Detect which cell encompasses the target text, then output its [x, y] center coordinate. 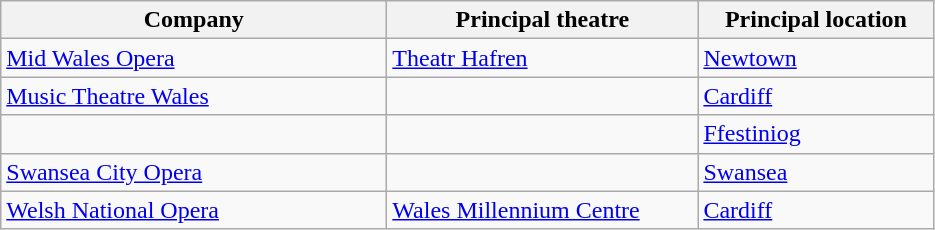
Newtown [816, 58]
Swansea City Opera [194, 172]
Welsh National Opera [194, 210]
Mid Wales Opera [194, 58]
Wales Millennium Centre [542, 210]
Ffestiniog [816, 134]
Swansea [816, 172]
Principal theatre [542, 20]
Principal location [816, 20]
Company [194, 20]
Theatr Hafren [542, 58]
Music Theatre Wales [194, 96]
